Find where the given text appears and provide that cell's center as (X, Y) coordinate. 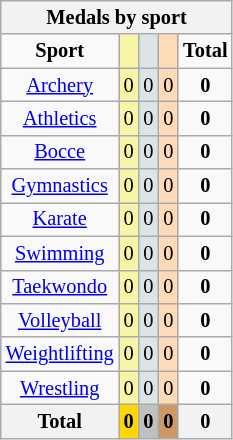
Gymnastics (60, 186)
Wrestling (60, 388)
Athletics (60, 118)
Sport (60, 51)
Swimming (60, 253)
Weightlifting (60, 354)
Karate (60, 219)
Taekwondo (60, 287)
Medals by sport (117, 17)
Archery (60, 85)
Bocce (60, 152)
Volleyball (60, 320)
